Identify which cell holds the provided text, then report its (x, y) central coordinate. 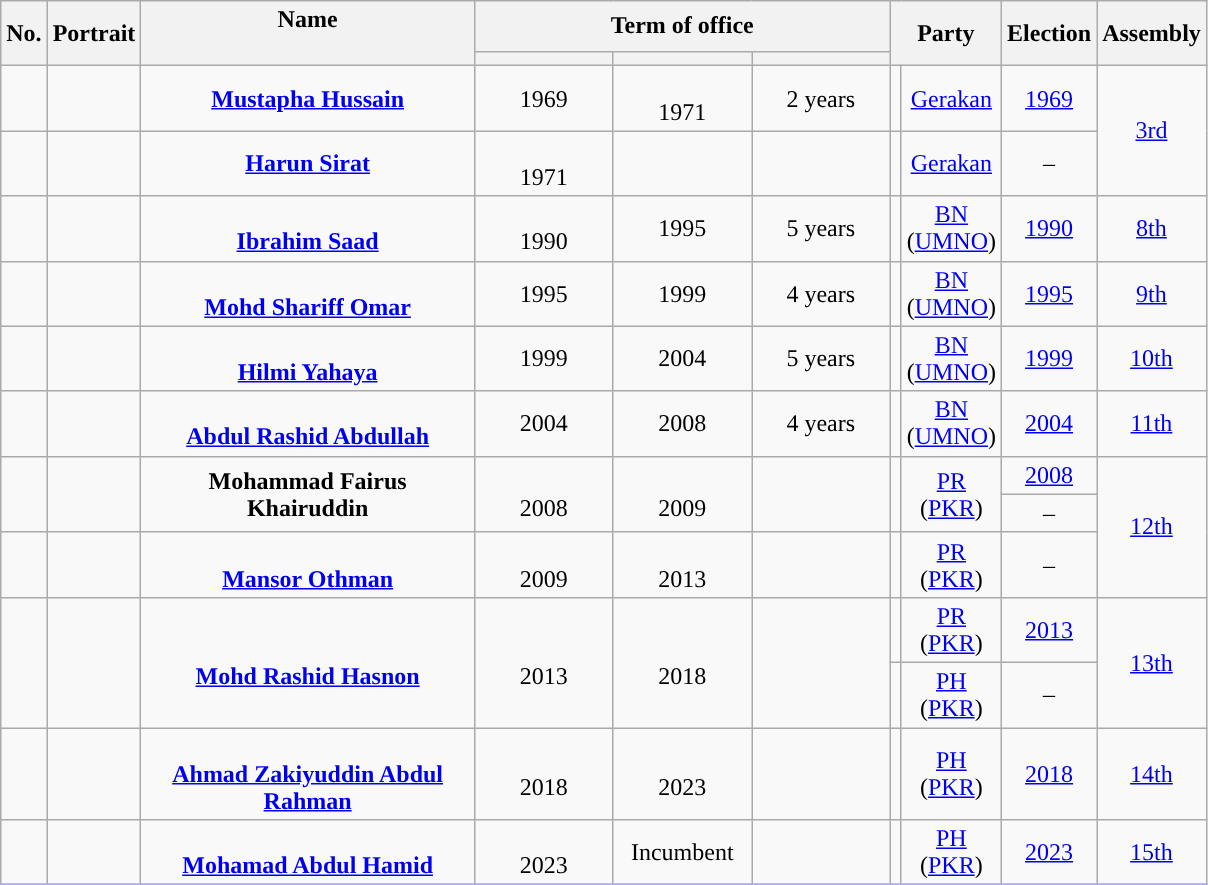
Mansor Othman (308, 564)
Hilmi Yahaya (308, 358)
Abdul Rashid Abdullah (308, 424)
10th (1152, 358)
15th (1152, 852)
Ahmad Zakiyuddin Abdul Rahman (308, 774)
13th (1152, 662)
Mohammad Fairus Khairuddin (308, 494)
14th (1152, 774)
12th (1152, 526)
9th (1152, 294)
Assembly (1152, 34)
Ibrahim Saad (308, 228)
8th (1152, 228)
Mohamad Abdul Hamid (308, 852)
Term of office (682, 26)
Election (1050, 34)
Party (946, 34)
Name (308, 34)
Incumbent (682, 852)
Mohd Rashid Hasnon (308, 662)
2 years (822, 98)
Mustapha Hussain (308, 98)
3rd (1152, 131)
Harun Sirat (308, 164)
Mohd Shariff Omar (308, 294)
Portrait (94, 34)
11th (1152, 424)
No. (24, 34)
